Search for the cell housing the specified text and yield its (X, Y) center coordinate. 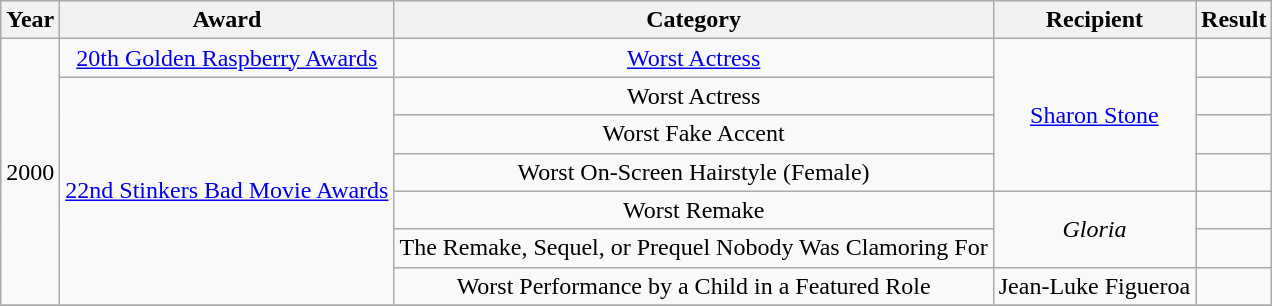
Worst Remake (694, 210)
Worst On-Screen Hairstyle (Female) (694, 172)
20th Golden Raspberry Awards (227, 58)
Sharon Stone (1094, 115)
Jean-Luke Figueroa (1094, 286)
Category (694, 20)
Worst Fake Accent (694, 134)
Award (227, 20)
Worst Performance by a Child in a Featured Role (694, 286)
Recipient (1094, 20)
Gloria (1094, 229)
2000 (30, 172)
22nd Stinkers Bad Movie Awards (227, 191)
Year (30, 20)
The Remake, Sequel, or Prequel Nobody Was Clamoring For (694, 248)
Result (1234, 20)
